Scan for the cell matching the given text and deliver its (x, y) coordinate at center. 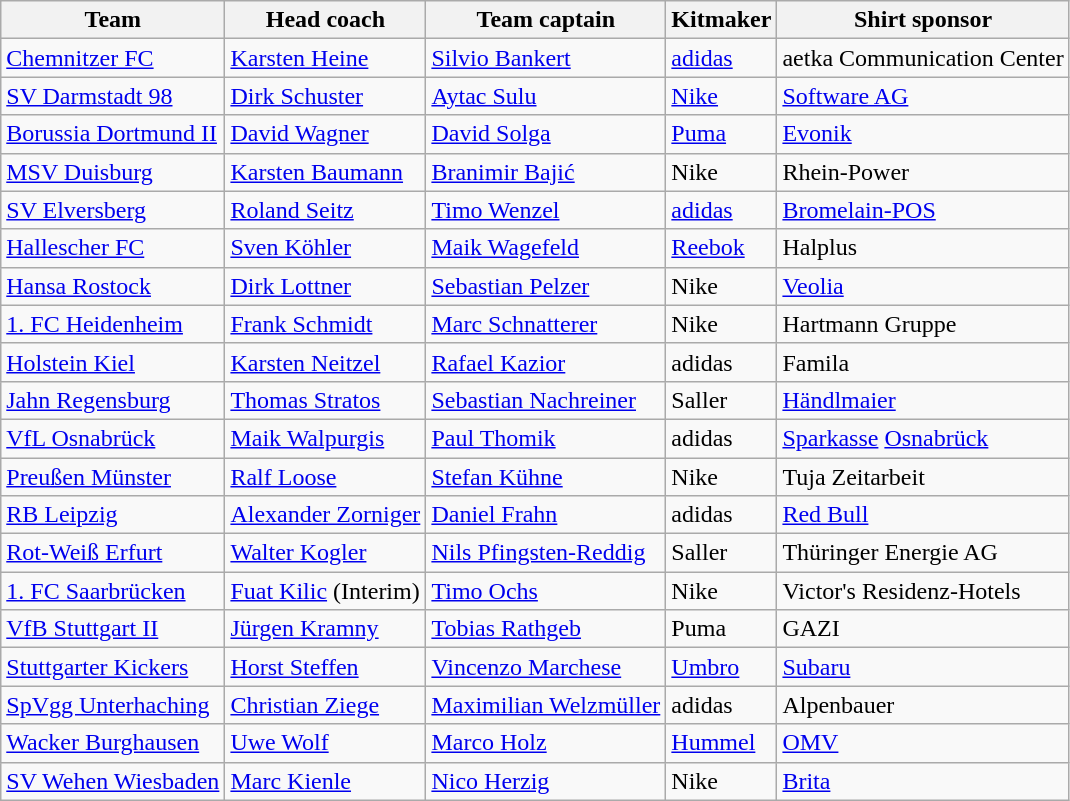
Marc Schnatterer (546, 324)
Ralf Loose (326, 477)
Kitmaker (722, 20)
Hallescher FC (113, 248)
Walter Kogler (326, 553)
Maximilian Welzmüller (546, 705)
Marco Holz (546, 743)
Horst Steffen (326, 667)
Marc Kienle (326, 781)
Reebok (722, 248)
Subaru (923, 667)
Paul Thomik (546, 438)
Dirk Lottner (326, 286)
Stuttgarter Kickers (113, 667)
Fuat Kilic (Interim) (326, 591)
1. FC Saarbrücken (113, 591)
Timo Ochs (546, 591)
Team (113, 20)
Silvio Bankert (546, 58)
Hansa Rostock (113, 286)
Shirt sponsor (923, 20)
Händlmaier (923, 400)
Maik Wagefeld (546, 248)
Stefan Kühne (546, 477)
Famila (923, 362)
Aytac Sulu (546, 96)
Sebastian Nachreiner (546, 400)
Thüringer Energie AG (923, 553)
Nico Herzig (546, 781)
Daniel Frahn (546, 515)
Software AG (923, 96)
Wacker Burghausen (113, 743)
1. FC Heidenheim (113, 324)
Evonik (923, 134)
Brita (923, 781)
RB Leipzig (113, 515)
aetka Communication Center (923, 58)
Thomas Stratos (326, 400)
Tuja Zeitarbeit (923, 477)
Preußen Münster (113, 477)
Sebastian Pelzer (546, 286)
Jürgen Kramny (326, 629)
Victor's Residenz-Hotels (923, 591)
Sparkasse Osnabrück (923, 438)
Holstein Kiel (113, 362)
SV Darmstadt 98 (113, 96)
VfB Stuttgart II (113, 629)
VfL Osnabrück (113, 438)
Christian Ziege (326, 705)
Vincenzo Marchese (546, 667)
Karsten Baumann (326, 172)
Karsten Heine (326, 58)
Veolia (923, 286)
Timo Wenzel (546, 210)
Halplus (923, 248)
GAZI (923, 629)
SpVgg Unterhaching (113, 705)
SV Elversberg (113, 210)
Hummel (722, 743)
David Wagner (326, 134)
Borussia Dortmund II (113, 134)
Sven Köhler (326, 248)
Frank Schmidt (326, 324)
Uwe Wolf (326, 743)
Alexander Zorniger (326, 515)
David Solga (546, 134)
Jahn Regensburg (113, 400)
Branimir Bajić (546, 172)
MSV Duisburg (113, 172)
Roland Seitz (326, 210)
Karsten Neitzel (326, 362)
Chemnitzer FC (113, 58)
Rhein-Power (923, 172)
Maik Walpurgis (326, 438)
Alpenbauer (923, 705)
Red Bull (923, 515)
Hartmann Gruppe (923, 324)
Rot-Weiß Erfurt (113, 553)
OMV (923, 743)
Tobias Rathgeb (546, 629)
Bromelain-POS (923, 210)
SV Wehen Wiesbaden (113, 781)
Dirk Schuster (326, 96)
Rafael Kazior (546, 362)
Nils Pfingsten-Reddig (546, 553)
Head coach (326, 20)
Umbro (722, 667)
Team captain (546, 20)
